Pinpoint the cell where the given text exists, returning its (x, y) midpoint coordinate. 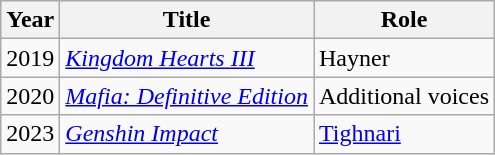
2019 (30, 58)
Hayner (404, 58)
Tighnari (404, 134)
2023 (30, 134)
Kingdom Hearts III (187, 58)
Genshin Impact (187, 134)
2020 (30, 96)
Year (30, 20)
Additional voices (404, 96)
Role (404, 20)
Title (187, 20)
Mafia: Definitive Edition (187, 96)
